From the cell containing the given text, extract its center point as (X, Y) coordinate. 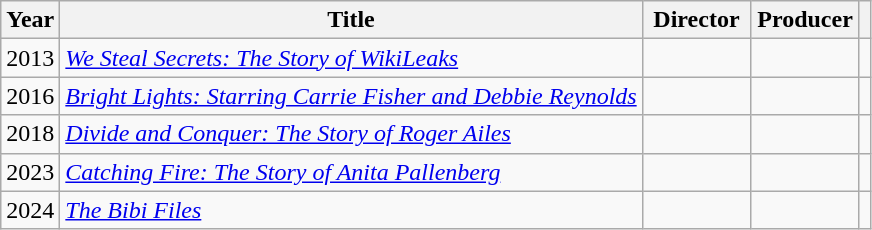
Divide and Conquer: The Story of Roger Ailes (351, 134)
2016 (30, 96)
2024 (30, 210)
The Bibi Files (351, 210)
Year (30, 20)
2018 (30, 134)
Catching Fire: The Story of Anita Pallenberg (351, 172)
2023 (30, 172)
We Steal Secrets: The Story of WikiLeaks (351, 58)
Producer (806, 20)
Bright Lights: Starring Carrie Fisher and Debbie Reynolds (351, 96)
2013 (30, 58)
Title (351, 20)
Director (696, 20)
